Find where the given text appears and provide that cell's center as (X, Y) coordinate. 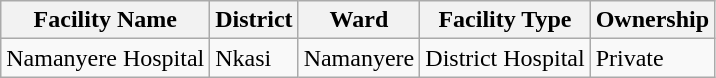
District (254, 20)
Private (652, 58)
Nkasi (254, 58)
Namanyere Hospital (106, 58)
Namanyere (359, 58)
Ward (359, 20)
Ownership (652, 20)
Facility Type (505, 20)
District Hospital (505, 58)
Facility Name (106, 20)
